Return the [x, y] coordinate for the center point of the cell that contains the specified text.  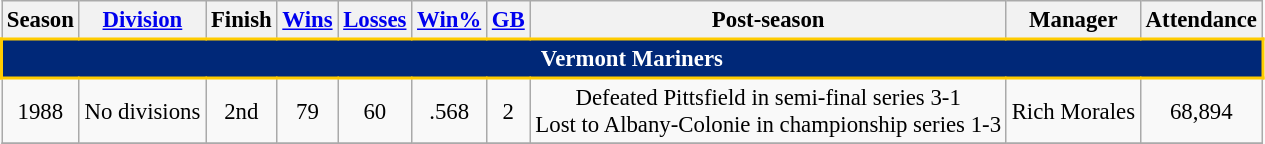
2nd [242, 110]
Vermont Mariners [632, 58]
Defeated Pittsfield in semi-final series 3-1 Lost to Albany-Colonie in championship series 1-3 [768, 110]
.568 [450, 110]
68,894 [1201, 110]
60 [375, 110]
Manager [1073, 20]
Attendance [1201, 20]
Season [41, 20]
Losses [375, 20]
GB [509, 20]
Division [142, 20]
Rich Morales [1073, 110]
Finish [242, 20]
1988 [41, 110]
79 [308, 110]
Post-season [768, 20]
Wins [308, 20]
Win% [450, 20]
2 [509, 110]
No divisions [142, 110]
